Pinpoint the cell where the given text exists, returning its (x, y) midpoint coordinate. 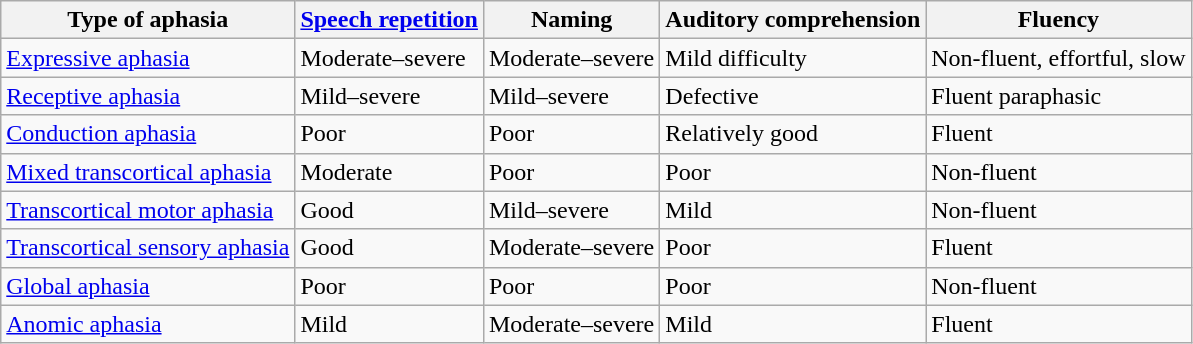
Global aphasia (148, 286)
Conduction aphasia (148, 134)
Relatively good (793, 134)
Mixed transcortical aphasia (148, 172)
Transcortical sensory aphasia (148, 248)
Naming (571, 20)
Speech repetition (390, 20)
Receptive aphasia (148, 96)
Transcortical motor aphasia (148, 210)
Defective (793, 96)
Mild difficulty (793, 58)
Fluent paraphasic (1058, 96)
Moderate (390, 172)
Fluency (1058, 20)
Type of aphasia (148, 20)
Expressive aphasia (148, 58)
Non-fluent, effortful, slow (1058, 58)
Anomic aphasia (148, 324)
Auditory comprehension (793, 20)
